Return the (x, y) coordinate for the center point of the cell that contains the specified text.  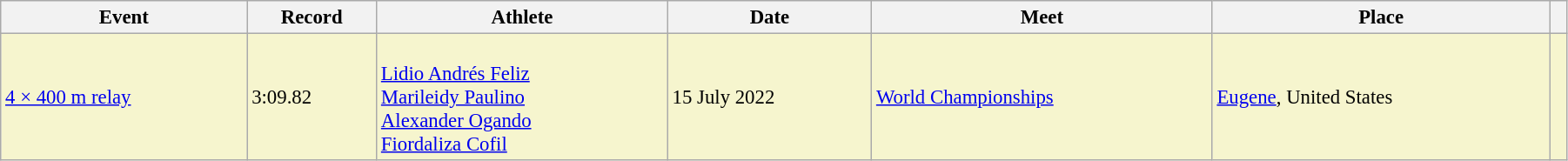
Meet (1042, 17)
Lidio Andrés FelizMarileidy PaulinoAlexander OgandoFiordaliza Cofil (522, 97)
World Championships (1042, 97)
Eugene, United States (1381, 97)
Place (1381, 17)
3:09.82 (312, 97)
Date (769, 17)
4 × 400 m relay (124, 97)
15 July 2022 (769, 97)
Athlete (522, 17)
Record (312, 17)
Event (124, 17)
